Output the (X, Y) coordinate of the center of the cell containing the given text.  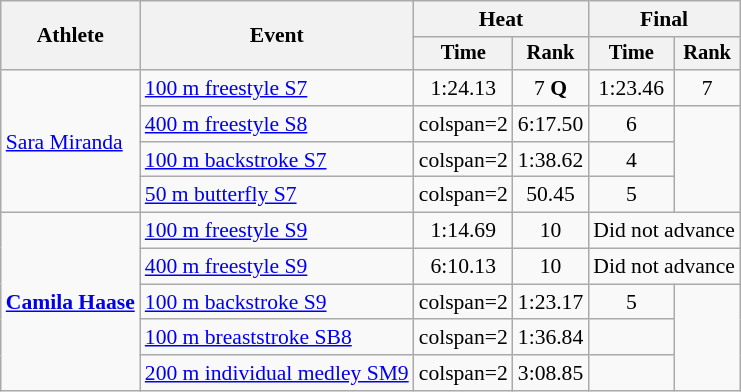
400 m freestyle S8 (277, 124)
4 (631, 160)
Athlete (70, 36)
100 m backstroke S9 (277, 302)
7 (707, 88)
3:08.85 (550, 373)
6 (631, 124)
1:23.46 (631, 88)
Final (664, 19)
1:24.13 (464, 88)
1:38.62 (550, 160)
Sara Miranda (70, 141)
6:10.13 (464, 267)
1:23.17 (550, 302)
100 m breaststroke SB8 (277, 338)
100 m freestyle S7 (277, 88)
Event (277, 36)
7 Q (550, 88)
100 m freestyle S9 (277, 231)
1:14.69 (464, 231)
200 m individual medley SM9 (277, 373)
6:17.50 (550, 124)
Camila Haase (70, 302)
400 m freestyle S9 (277, 267)
100 m backstroke S7 (277, 160)
1:36.84 (550, 338)
Heat (502, 19)
50 m butterfly S7 (277, 195)
50.45 (550, 195)
